Detect which cell encompasses the target text, then output its [X, Y] center coordinate. 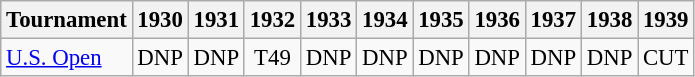
1936 [497, 20]
1937 [553, 20]
U.S. Open [66, 58]
1933 [329, 20]
1935 [441, 20]
1939 [666, 20]
1934 [385, 20]
1938 [609, 20]
1930 [160, 20]
T49 [272, 58]
1931 [216, 20]
1932 [272, 20]
CUT [666, 58]
Tournament [66, 20]
